Determine the (x, y) coordinate at the center of the cell enclosing the given text.  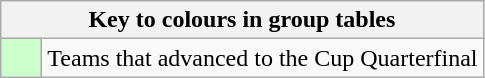
Key to colours in group tables (242, 20)
Teams that advanced to the Cup Quarterfinal (262, 58)
